Pinpoint the cell where the given text exists, returning its [X, Y] midpoint coordinate. 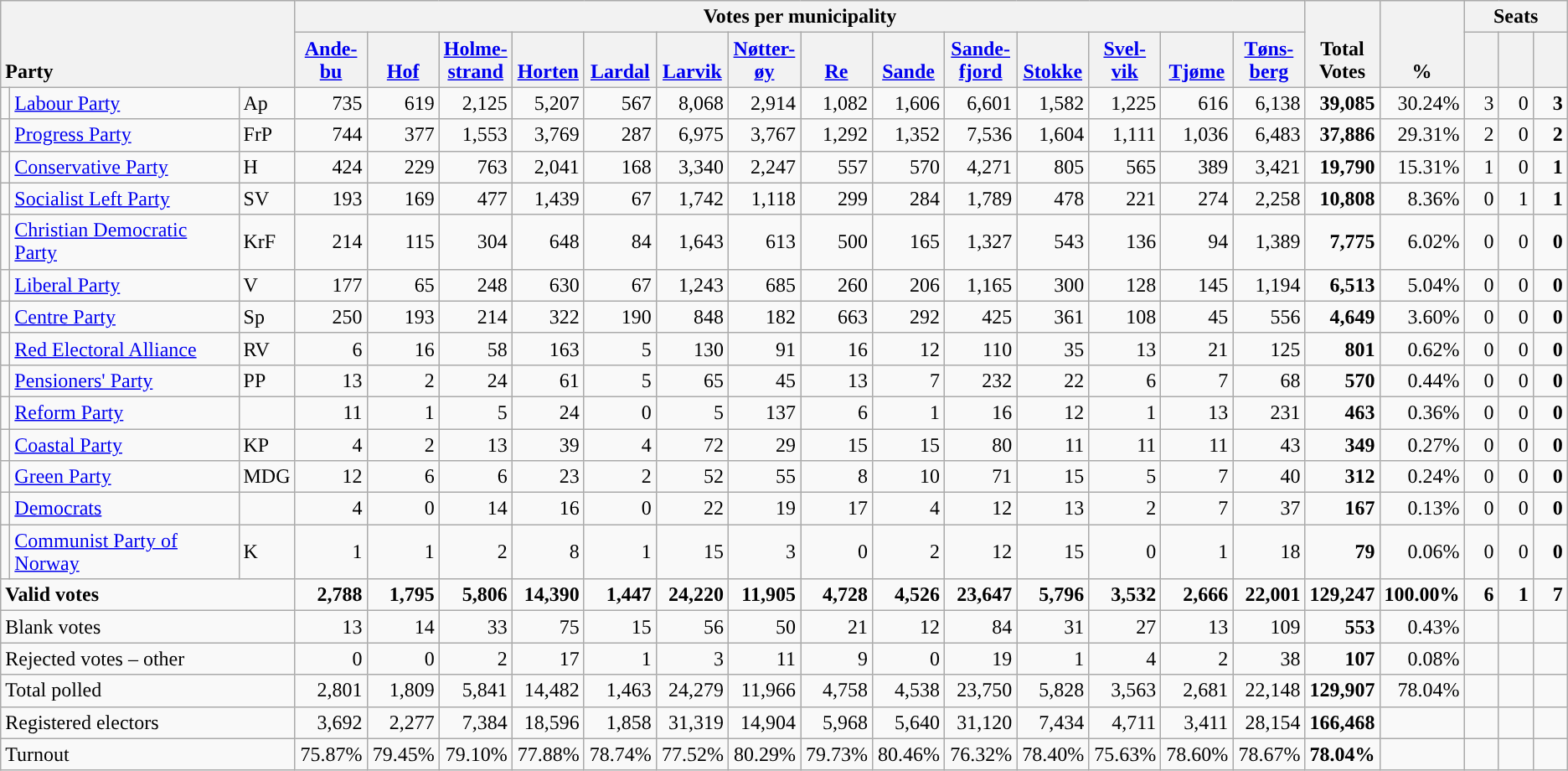
5,968 [837, 722]
80.46% [909, 754]
166,468 [1342, 722]
4,758 [837, 691]
5,207 [548, 103]
Centre Party [124, 317]
Valid votes [147, 595]
Coastal Party [124, 445]
23 [548, 477]
27 [1125, 627]
Nøtter- øy [764, 60]
145 [1197, 285]
Sande [909, 60]
K [266, 551]
361 [1053, 317]
3,411 [1197, 722]
744 [331, 135]
18,596 [548, 722]
H [266, 167]
3,769 [548, 135]
274 [1197, 199]
630 [548, 285]
79 [1342, 551]
Blank votes [147, 627]
5,640 [909, 722]
Christian Democratic Party [124, 241]
2,258 [1269, 199]
6,513 [1342, 285]
75.87% [331, 754]
43 [1269, 445]
80 [981, 445]
29 [764, 445]
3,563 [1125, 691]
129,247 [1342, 595]
5,828 [1053, 691]
Total polled [147, 691]
1,036 [1197, 135]
28,154 [1269, 722]
108 [1125, 317]
1,111 [1125, 135]
2,801 [331, 691]
FrP [266, 135]
Re [837, 60]
11,966 [764, 691]
14,482 [548, 691]
312 [1342, 477]
1,243 [692, 285]
Ande- bu [331, 60]
15.31% [1422, 167]
0.24% [1422, 477]
79.45% [403, 754]
Rejected votes – other [147, 659]
Tøns- berg [1269, 60]
1,118 [764, 199]
663 [837, 317]
Conservative Party [124, 167]
1,604 [1053, 135]
39 [548, 445]
KrF [266, 241]
299 [837, 199]
Pensioners' Party [124, 380]
38 [1269, 659]
128 [1125, 285]
79.10% [476, 754]
Reform Party [124, 412]
Larvik [692, 60]
78.60% [1197, 754]
2,788 [331, 595]
260 [837, 285]
75.63% [1125, 754]
7,384 [476, 722]
1,463 [620, 691]
190 [620, 317]
23,750 [981, 691]
30.24% [1422, 103]
0.27% [1422, 445]
94 [1197, 241]
389 [1197, 167]
1,553 [476, 135]
1,789 [981, 199]
PP [266, 380]
1,225 [1125, 103]
0.06% [1422, 551]
177 [331, 285]
40 [1269, 477]
78.40% [1053, 754]
7,775 [1342, 241]
805 [1053, 167]
3,692 [331, 722]
763 [476, 167]
Labour Party [124, 103]
1,082 [837, 103]
4,526 [909, 595]
31,120 [981, 722]
78.67% [1269, 754]
169 [403, 199]
553 [1342, 627]
425 [981, 317]
5,806 [476, 595]
Communist Party of Norway [124, 551]
Green Party [124, 477]
163 [548, 349]
1,606 [909, 103]
39,085 [1342, 103]
231 [1269, 412]
14,390 [548, 595]
SV [266, 199]
8.36% [1422, 199]
77.52% [692, 754]
4,728 [837, 595]
0.13% [1422, 509]
4,538 [909, 691]
Hof [403, 60]
3,767 [764, 135]
Holme- strand [476, 60]
3.60% [1422, 317]
31,319 [692, 722]
100.00% [1422, 595]
56 [692, 627]
478 [1053, 199]
Sande- fjord [981, 60]
% [1422, 44]
24,279 [692, 691]
71 [981, 477]
1,292 [837, 135]
349 [1342, 445]
5,796 [1053, 595]
477 [476, 199]
125 [1269, 349]
Socialist Left Party [124, 199]
1,809 [403, 691]
167 [1342, 509]
424 [331, 167]
2,914 [764, 103]
292 [909, 317]
3,340 [692, 167]
Horten [548, 60]
52 [692, 477]
14,904 [764, 722]
735 [331, 103]
1,643 [692, 241]
0.08% [1422, 659]
1,439 [548, 199]
22,001 [1269, 595]
Votes per municipality [800, 17]
Red Electoral Alliance [124, 349]
Progress Party [124, 135]
33 [476, 627]
284 [909, 199]
29.31% [1422, 135]
543 [1053, 241]
3,421 [1269, 167]
9 [837, 659]
250 [331, 317]
5,841 [476, 691]
0.36% [1422, 412]
1,742 [692, 199]
322 [548, 317]
6,483 [1269, 135]
91 [764, 349]
130 [692, 349]
556 [1269, 317]
1,858 [620, 722]
2,681 [1197, 691]
229 [403, 167]
19,790 [1342, 167]
4,711 [1125, 722]
685 [764, 285]
22,148 [1269, 691]
6,975 [692, 135]
MDG [266, 477]
6,601 [981, 103]
565 [1125, 167]
50 [764, 627]
115 [403, 241]
6.02% [1422, 241]
377 [403, 135]
136 [1125, 241]
31 [1053, 627]
1,352 [909, 135]
8,068 [692, 103]
304 [476, 241]
2,041 [548, 167]
2,125 [476, 103]
848 [692, 317]
Liberal Party [124, 285]
Democrats [124, 509]
616 [1197, 103]
1,795 [403, 595]
Party [147, 44]
0.44% [1422, 380]
72 [692, 445]
567 [620, 103]
RV [266, 349]
4,271 [981, 167]
300 [1053, 285]
7,434 [1053, 722]
76.32% [981, 754]
58 [476, 349]
11,905 [764, 595]
1,327 [981, 241]
68 [1269, 380]
Total Votes [1342, 44]
Seats [1516, 17]
Ap [266, 103]
1,389 [1269, 241]
Sp [266, 317]
80.29% [764, 754]
129,907 [1342, 691]
168 [620, 167]
137 [764, 412]
37 [1269, 509]
35 [1053, 349]
75 [548, 627]
0.62% [1422, 349]
KP [266, 445]
2,666 [1197, 595]
6,138 [1269, 103]
648 [548, 241]
287 [620, 135]
248 [476, 285]
110 [981, 349]
23,647 [981, 595]
7,536 [981, 135]
801 [1342, 349]
Tjøme [1197, 60]
10,808 [1342, 199]
78.74% [620, 754]
463 [1342, 412]
Stokke [1053, 60]
24,220 [692, 595]
2,247 [764, 167]
Registered electors [147, 722]
165 [909, 241]
61 [548, 380]
3,532 [1125, 595]
500 [837, 241]
V [266, 285]
5.04% [1422, 285]
613 [764, 241]
Svel- vik [1125, 60]
55 [764, 477]
232 [981, 380]
79.73% [837, 754]
182 [764, 317]
4,649 [1342, 317]
206 [909, 285]
10 [909, 477]
107 [1342, 659]
Turnout [147, 754]
0.43% [1422, 627]
557 [837, 167]
77.88% [548, 754]
37,886 [1342, 135]
1,194 [1269, 285]
109 [1269, 627]
2,277 [403, 722]
Lardal [620, 60]
1,165 [981, 285]
1,582 [1053, 103]
221 [1125, 199]
619 [403, 103]
18 [1269, 551]
1,447 [620, 595]
